Detect which cell encompasses the target text, then output its [x, y] center coordinate. 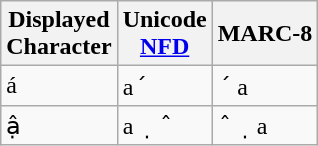
̂ ̣ a [265, 125]
a ́ [164, 86]
DisplayedCharacter [59, 34]
́ a [265, 86]
MARC-8 [265, 34]
a ̣ ̂ [164, 125]
UnicodeNFD [164, 34]
á [59, 86]
ậ [59, 125]
